Search for the cell housing the specified text and yield its [X, Y] center coordinate. 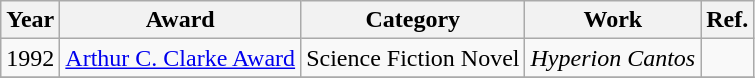
Arthur C. Clarke Award [180, 58]
Award [180, 20]
Category [413, 20]
Ref. [728, 20]
Hyperion Cantos [613, 58]
1992 [30, 58]
Year [30, 20]
Science Fiction Novel [413, 58]
Work [613, 20]
